Pinpoint the cell where the given text exists, returning its (x, y) midpoint coordinate. 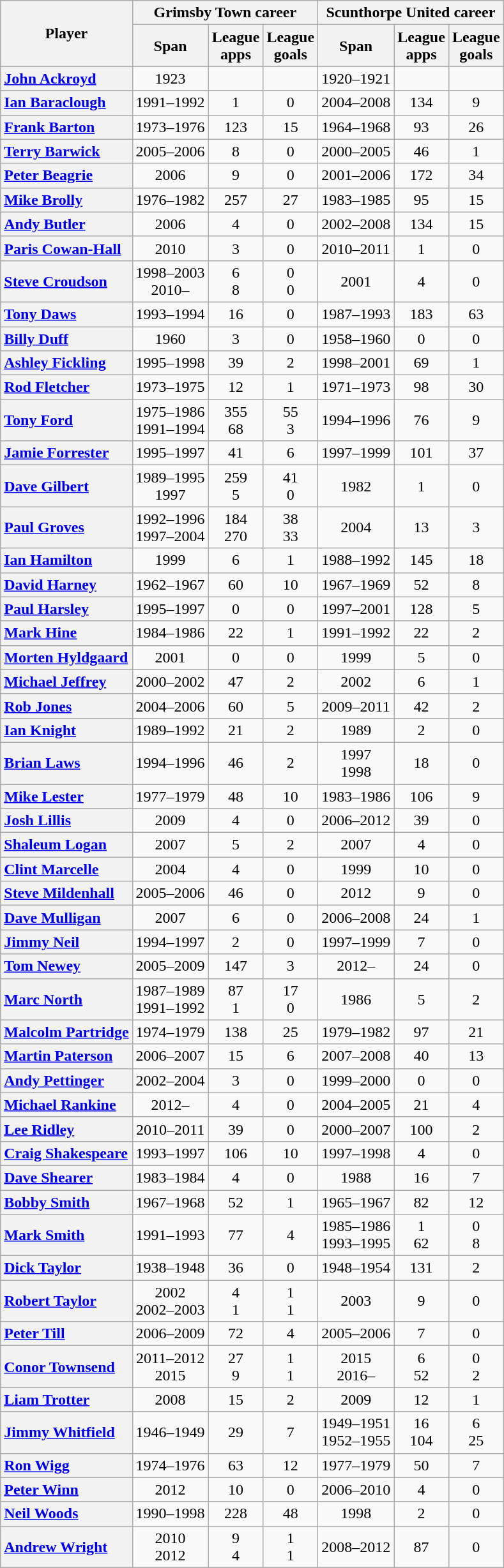
1946–1949 (170, 1432)
1973–1976 (170, 127)
Lee Ridley (66, 1129)
145 (422, 560)
1988–1992 (356, 560)
170 (291, 999)
Mark Hine (66, 633)
1975–19861991–1994 (170, 420)
2007–2008 (356, 1056)
228 (236, 1514)
1997–2001 (356, 609)
123 (236, 127)
257 (236, 200)
1989 (356, 730)
1999–2000 (356, 1080)
1983–1985 (356, 200)
2008 (170, 1400)
Frank Barton (66, 127)
1983–1986 (356, 796)
1949–19511952–1955 (356, 1432)
1920–1921 (356, 78)
Dave Gilbert (66, 486)
138 (236, 1032)
1997–1998 (356, 1153)
David Harney (66, 585)
1964–1968 (356, 127)
30 (476, 387)
Paul Harsley (66, 609)
1967–1968 (170, 1202)
68 (236, 281)
Robert Taylor (66, 1301)
2006–2008 (356, 918)
94 (236, 1547)
98 (422, 387)
2010 (170, 248)
Andrew Wright (66, 1547)
Mike Brolly (66, 200)
Tony Ford (66, 420)
2006–2009 (170, 1334)
20022002–2003 (170, 1301)
82 (422, 1202)
76 (422, 420)
Ashley Fickling (66, 363)
Jamie Forrester (66, 453)
2000–2007 (356, 1129)
1991–1993 (170, 1236)
08 (476, 1236)
Malcolm Partridge (66, 1032)
1994–1997 (170, 942)
1960 (170, 339)
1993–1997 (170, 1153)
Dave Mulligan (66, 918)
Terry Barwick (66, 151)
00 (291, 281)
131 (422, 1268)
1990–1998 (170, 1514)
2009–2011 (356, 706)
Peter Beagrie (66, 175)
Ian Baraclough (66, 103)
72 (236, 1334)
Neil Woods (66, 1514)
Jimmy Whitfield (66, 1432)
02 (476, 1367)
2595 (236, 486)
625 (476, 1432)
47 (236, 682)
Brian Laws (66, 763)
25 (291, 1032)
50 (422, 1465)
1979–1982 (356, 1032)
16104 (422, 1432)
1948–1954 (356, 1268)
97 (422, 1032)
1998–2001 (356, 363)
871 (236, 999)
1986 (356, 999)
Ian Hamilton (66, 560)
Mike Lester (66, 796)
Ron Wigg (66, 1465)
Scunthorpe United career (411, 13)
77 (236, 1236)
Liam Trotter (66, 1400)
93 (422, 127)
29 (236, 1432)
1962–1967 (170, 585)
Shaleum Logan (66, 845)
1971–1973 (356, 387)
69 (422, 363)
Morten Hyldgaard (66, 657)
Player (66, 33)
Peter Till (66, 1334)
John Ackroyd (66, 78)
128 (422, 609)
1976–1982 (170, 200)
2006–2010 (356, 1490)
Bobby Smith (66, 1202)
2011–20122015 (170, 1367)
1987–19891991–1992 (170, 999)
Andy Butler (66, 224)
Tom Newey (66, 966)
26 (476, 127)
1989–19951997 (170, 486)
Craig Shakespeare (66, 1153)
1923 (170, 78)
1993–1994 (170, 314)
553 (291, 420)
Martin Paterson (66, 1056)
147 (236, 966)
1989–1992 (170, 730)
1998–20032010– (170, 281)
20152016– (356, 1367)
Rob Jones (66, 706)
162 (422, 1236)
20102012 (170, 1547)
1974–1976 (170, 1465)
2000–2005 (356, 151)
1995–1998 (170, 363)
1967–1969 (356, 585)
1983–1984 (170, 1177)
2002–2008 (356, 224)
2004–2008 (356, 103)
2006–2012 (356, 821)
2008–2012 (356, 1547)
Paul Groves (66, 527)
2002–2004 (170, 1080)
19971998 (356, 763)
Dave Shearer (66, 1177)
2004–2005 (356, 1105)
2006–2007 (170, 1056)
Steve Mildenhall (66, 893)
2003 (356, 1301)
35568 (236, 420)
Billy Duff (66, 339)
1987–1993 (356, 314)
1974–1979 (170, 1032)
410 (291, 486)
Clint Marcelle (66, 869)
Tony Daws (66, 314)
1958–1960 (356, 339)
Dick Taylor (66, 1268)
Jimmy Neil (66, 942)
Grimsby Town career (225, 13)
34 (476, 175)
37 (476, 453)
1982 (356, 486)
1984–1986 (170, 633)
Mark Smith (66, 1236)
172 (422, 175)
184270 (236, 527)
101 (422, 453)
183 (422, 314)
1973–1975 (170, 387)
87 (422, 1547)
1938–1948 (170, 1268)
652 (422, 1367)
36 (236, 1268)
100 (422, 1129)
2002 (356, 682)
Ian Knight (66, 730)
Peter Winn (66, 1490)
1992–19961997–2004 (170, 527)
Steve Croudson (66, 281)
Rod Fletcher (66, 387)
95 (422, 200)
2000–2002 (170, 682)
Michael Jeffrey (66, 682)
27 (291, 200)
1965–1967 (356, 1202)
Andy Pettinger (66, 1080)
1998 (356, 1514)
1985–19861993–1995 (356, 1236)
2005–2009 (170, 966)
40 (422, 1056)
42 (422, 706)
Michael Rankine (66, 1105)
2001–2006 (356, 175)
1988 (356, 1177)
279 (236, 1367)
Conor Townsend (66, 1367)
Josh Lillis (66, 821)
Paris Cowan-Hall (66, 248)
2004–2006 (170, 706)
Marc North (66, 999)
3833 (291, 527)
